Pinpoint the cell where the given text exists, returning its (X, Y) midpoint coordinate. 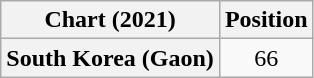
Position (266, 20)
66 (266, 58)
South Korea (Gaon) (110, 58)
Chart (2021) (110, 20)
